Detect which cell encompasses the target text, then output its (X, Y) center coordinate. 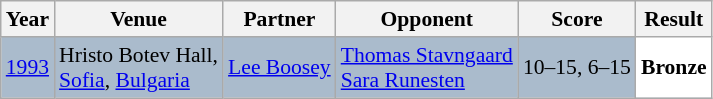
10–15, 6–15 (577, 68)
Thomas Stavngaard Sara Runesten (427, 68)
Lee Boosey (280, 68)
1993 (28, 68)
Opponent (427, 19)
Result (674, 19)
Venue (138, 19)
Year (28, 19)
Bronze (674, 68)
Score (577, 19)
Partner (280, 19)
Hristo Botev Hall,Sofia, Bulgaria (138, 68)
